Pinpoint the cell where the given text exists, returning its [X, Y] midpoint coordinate. 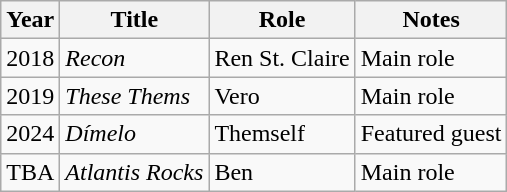
Role [282, 20]
Atlantis Rocks [134, 172]
Recon [134, 58]
Ben [282, 172]
Featured guest [431, 134]
Title [134, 20]
Dímelo [134, 134]
2019 [30, 96]
Themself [282, 134]
Year [30, 20]
2024 [30, 134]
Notes [431, 20]
Ren St. Claire [282, 58]
TBA [30, 172]
These Thems [134, 96]
2018 [30, 58]
Vero [282, 96]
